Return the [x, y] coordinate for the center point of the cell that contains the specified text.  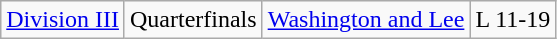
Washington and Lee [366, 20]
L 11-19 [513, 20]
Quarterfinals [193, 20]
Division III [63, 20]
